Locate the cell with the specified text and output its [X, Y] center coordinate. 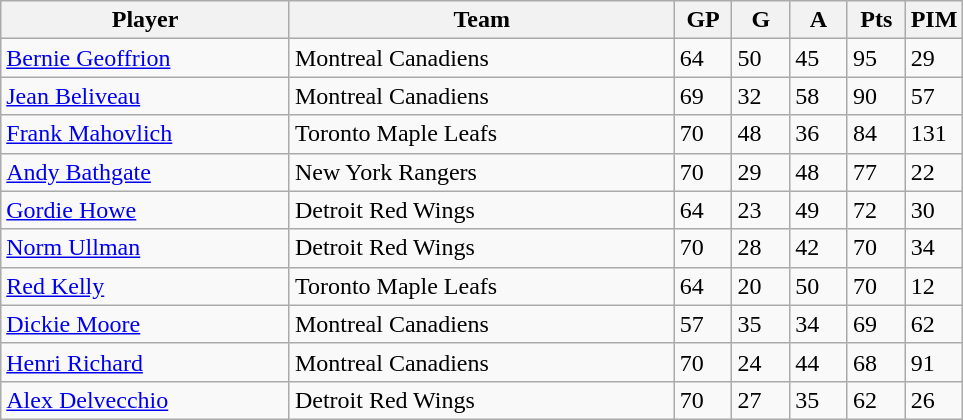
44 [819, 362]
32 [761, 96]
Frank Mahovlich [146, 134]
22 [934, 172]
Red Kelly [146, 286]
GP [703, 20]
24 [761, 362]
Gordie Howe [146, 210]
Bernie Geoffrion [146, 58]
45 [819, 58]
49 [819, 210]
G [761, 20]
36 [819, 134]
Alex Delvecchio [146, 400]
95 [876, 58]
Andy Bathgate [146, 172]
Norm Ullman [146, 248]
58 [819, 96]
131 [934, 134]
30 [934, 210]
PIM [934, 20]
28 [761, 248]
23 [761, 210]
68 [876, 362]
77 [876, 172]
84 [876, 134]
20 [761, 286]
Henri Richard [146, 362]
91 [934, 362]
A [819, 20]
72 [876, 210]
New York Rangers [482, 172]
Jean Beliveau [146, 96]
42 [819, 248]
12 [934, 286]
27 [761, 400]
26 [934, 400]
Pts [876, 20]
Team [482, 20]
Dickie Moore [146, 324]
Player [146, 20]
90 [876, 96]
